Capture the cell that displays the provided text and extract its [x, y] central coordinate. 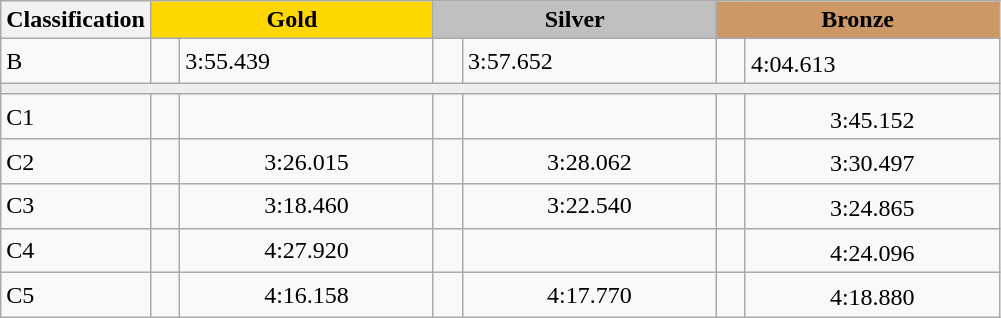
3:24.865 [872, 206]
3:30.497 [872, 162]
4:27.920 [307, 250]
4:16.158 [307, 296]
3:57.652 [590, 62]
4:18.880 [872, 296]
4:17.770 [590, 296]
Classification [76, 20]
C5 [76, 296]
3:28.062 [590, 162]
3:45.152 [872, 116]
C4 [76, 250]
C2 [76, 162]
Silver [574, 20]
4:04.613 [872, 62]
3:55.439 [307, 62]
B [76, 62]
3:18.460 [307, 206]
Gold [292, 20]
C3 [76, 206]
3:22.540 [590, 206]
3:26.015 [307, 162]
Bronze [858, 20]
C1 [76, 116]
4:24.096 [872, 250]
